Pinpoint the cell where the given text exists, returning its [x, y] midpoint coordinate. 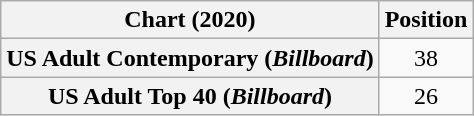
US Adult Contemporary (Billboard) [190, 58]
Chart (2020) [190, 20]
26 [426, 96]
38 [426, 58]
Position [426, 20]
US Adult Top 40 (Billboard) [190, 96]
